For the text-containing cell, return its midpoint in [X, Y] coordinate format. 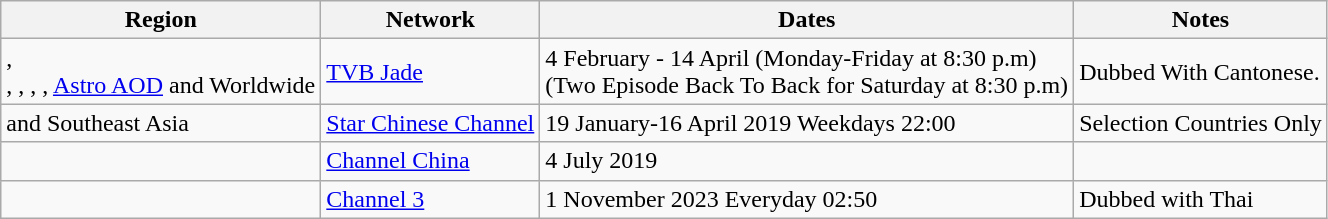
Star Chinese Channel [430, 123]
Dubbed with Thai [1201, 199]
Region [161, 20]
Dubbed With Cantonese. [1201, 72]
Network [430, 20]
Dates [807, 20]
19 January-16 April 2019 Weekdays 22:00 [807, 123]
Notes [1201, 20]
Selection Countries Only [1201, 123]
TVB Jade [430, 72]
Channel China [430, 161]
4 February - 14 April (Monday-Friday at 8:30 p.m) (Two Episode Back To Back for Saturday at 8:30 p.m) [807, 72]
and Southeast Asia [161, 123]
Channel 3 [430, 199]
1 November 2023 Everyday 02:50 [807, 199]
, , , , , Astro AOD and Worldwide [161, 72]
4 July 2019 [807, 161]
